Determine the (x, y) coordinate at the center of the cell enclosing the given text.  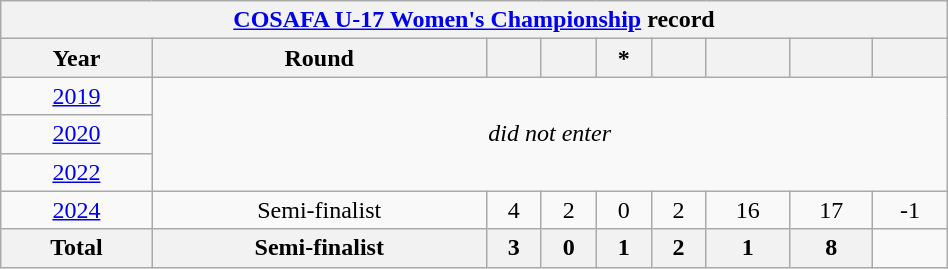
2020 (76, 134)
* (624, 58)
Total (76, 248)
2019 (76, 96)
-1 (910, 210)
COSAFA U-17 Women's Championship record (474, 20)
Round (319, 58)
17 (831, 210)
2024 (76, 210)
3 (514, 248)
8 (831, 248)
16 (748, 210)
Year (76, 58)
did not enter (550, 134)
4 (514, 210)
2022 (76, 172)
